Capture the cell that displays the provided text and extract its (X, Y) central coordinate. 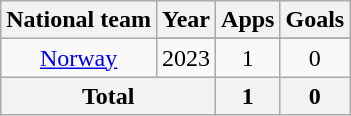
Year (186, 20)
2023 (186, 58)
Goals (315, 20)
Total (108, 96)
Apps (248, 20)
National team (79, 20)
Norway (79, 58)
